Pinpoint the cell where the given text exists, returning its [x, y] midpoint coordinate. 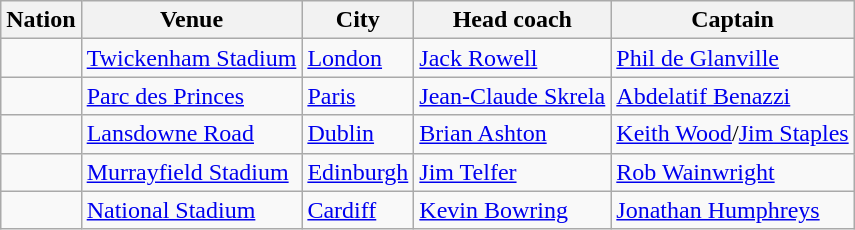
National Stadium [192, 210]
City [358, 20]
Paris [358, 96]
Parc des Princes [192, 96]
Abdelatif Benazzi [732, 96]
Dublin [358, 134]
Keith Wood/Jim Staples [732, 134]
Lansdowne Road [192, 134]
Phil de Glanville [732, 58]
Kevin Bowring [512, 210]
Jim Telfer [512, 172]
Rob Wainwright [732, 172]
Jonathan Humphreys [732, 210]
Twickenham Stadium [192, 58]
Head coach [512, 20]
Brian Ashton [512, 134]
Jean-Claude Skrela [512, 96]
Edinburgh [358, 172]
London [358, 58]
Nation [41, 20]
Captain [732, 20]
Cardiff [358, 210]
Jack Rowell [512, 58]
Venue [192, 20]
Murrayfield Stadium [192, 172]
